Pinpoint the cell where the given text exists, returning its (X, Y) midpoint coordinate. 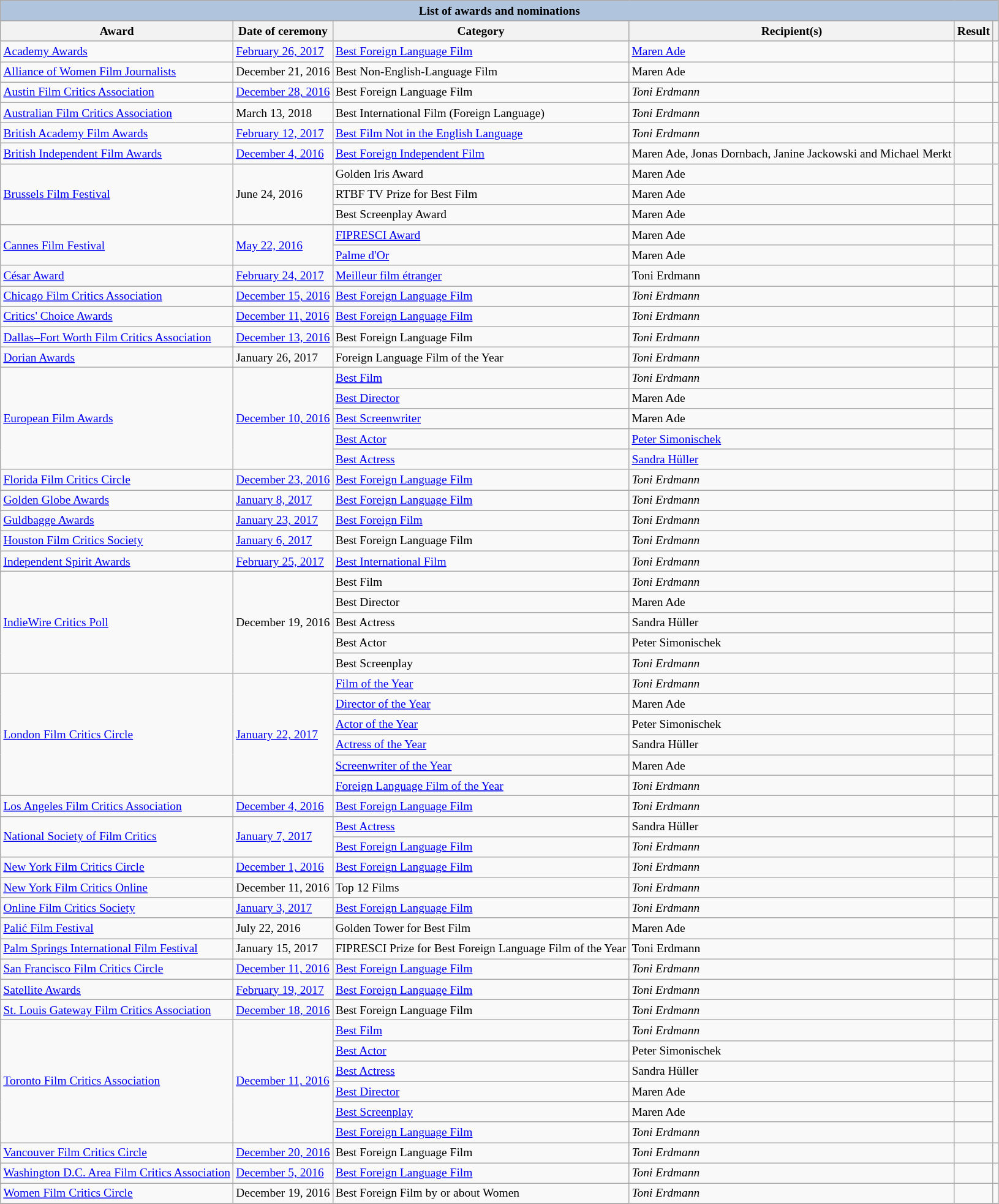
Best Foreign Independent Film (481, 153)
Result (973, 31)
January 26, 2017 (283, 358)
List of awards and nominations (500, 11)
FIPRESCI Award (481, 235)
European Film Awards (117, 418)
British Academy Film Awards (117, 132)
St. Louis Gateway Film Critics Association (117, 1010)
Best Foreign Film by or about Women (481, 1194)
Austin Film Critics Association (117, 92)
Maren Ade, Jonas Dornbach, Janine Jackowski and Michael Merkt (791, 153)
Best Non-English-Language Film (481, 72)
Director of the Year (481, 703)
December 10, 2016 (283, 418)
February 12, 2017 (283, 132)
Golden Tower for Best Film (481, 928)
Date of ceremony (283, 31)
December 13, 2016 (283, 337)
Dallas–Fort Worth Film Critics Association (117, 337)
Brussels Film Festival (117, 194)
Australian Film Critics Association (117, 113)
February 19, 2017 (283, 989)
February 24, 2017 (283, 276)
December 18, 2016 (283, 1010)
Women Film Critics Circle (117, 1194)
Cannes Film Festival (117, 245)
January 3, 2017 (283, 908)
December 20, 2016 (283, 1152)
Best International Film (Foreign Language) (481, 113)
Florida Film Critics Circle (117, 479)
New York Film Critics Online (117, 887)
Guldbagge Awards (117, 521)
Screenwriter of the Year (481, 765)
June 24, 2016 (283, 194)
London Film Critics Circle (117, 735)
César Award (117, 276)
Actor of the Year (481, 724)
December 28, 2016 (283, 92)
Best Foreign Film (481, 521)
December 5, 2016 (283, 1173)
Satellite Awards (117, 989)
December 21, 2016 (283, 72)
Houston Film Critics Society (117, 540)
December 15, 2016 (283, 297)
New York Film Critics Circle (117, 868)
Palme d'Or (481, 255)
Meilleur film étranger (481, 276)
December 1, 2016 (283, 868)
RTBF TV Prize for Best Film (481, 194)
Best Film Not in the English Language (481, 132)
January 22, 2017 (283, 735)
Online Film Critics Society (117, 908)
Palm Springs International Film Festival (117, 948)
National Society of Film Critics (117, 837)
Award (117, 31)
January 23, 2017 (283, 521)
Vancouver Film Critics Circle (117, 1152)
Category (481, 31)
FIPRESCI Prize for Best Foreign Language Film of the Year (481, 948)
May 22, 2016 (283, 245)
Actress of the Year (481, 745)
Critics' Choice Awards (117, 316)
San Francisco Film Critics Circle (117, 969)
Best Screenplay Award (481, 214)
Golden Globe Awards (117, 500)
Golden Iris Award (481, 174)
IndieWire Critics Poll (117, 623)
Academy Awards (117, 51)
December 23, 2016 (283, 479)
Film of the Year (481, 684)
Los Angeles Film Critics Association (117, 806)
Dorian Awards (117, 358)
Washington D.C. Area Film Critics Association (117, 1173)
January 15, 2017 (283, 948)
Chicago Film Critics Association (117, 297)
Alliance of Women Film Journalists (117, 72)
Independent Spirit Awards (117, 561)
January 8, 2017 (283, 500)
Palić Film Festival (117, 928)
March 13, 2018 (283, 113)
February 26, 2017 (283, 51)
July 22, 2016 (283, 928)
British Independent Film Awards (117, 153)
January 7, 2017 (283, 837)
Best International Film (481, 561)
Best Screenwriter (481, 418)
January 6, 2017 (283, 540)
Top 12 Films (481, 887)
February 25, 2017 (283, 561)
Toronto Film Critics Association (117, 1081)
Recipient(s) (791, 31)
